Find where the given text appears and provide that cell's center as (x, y) coordinate. 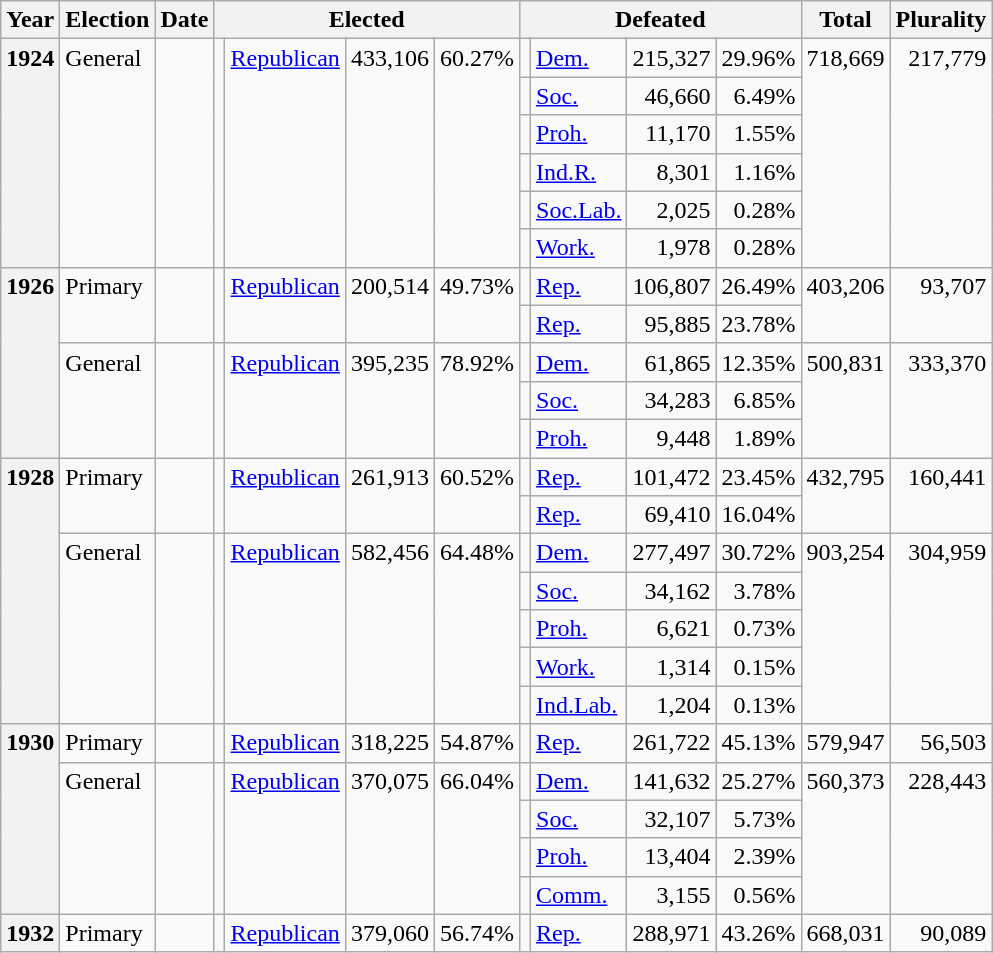
Soc.Lab. (579, 210)
668,031 (846, 933)
6.49% (758, 96)
13,404 (672, 857)
288,971 (672, 933)
Ind.R. (579, 172)
5.73% (758, 819)
1,978 (672, 248)
500,831 (846, 400)
1926 (30, 362)
78.92% (476, 400)
333,370 (941, 400)
Plurality (941, 20)
Election (108, 20)
1928 (30, 591)
3.78% (758, 591)
95,885 (672, 324)
11,170 (672, 134)
106,807 (672, 286)
217,779 (941, 153)
56.74% (476, 933)
16.04% (758, 515)
93,707 (941, 305)
403,206 (846, 305)
32,107 (672, 819)
23.78% (758, 324)
1.16% (758, 172)
560,373 (846, 838)
101,472 (672, 477)
Elected (367, 20)
3,155 (672, 895)
370,075 (390, 838)
6.85% (758, 400)
61,865 (672, 362)
432,795 (846, 496)
261,913 (390, 496)
8,301 (672, 172)
718,669 (846, 153)
160,441 (941, 496)
Total (846, 20)
379,060 (390, 933)
2.39% (758, 857)
23.45% (758, 477)
582,456 (390, 629)
0.13% (758, 705)
1.55% (758, 134)
66.04% (476, 838)
Defeated (660, 20)
Comm. (579, 895)
0.73% (758, 629)
26.49% (758, 286)
261,722 (672, 743)
1932 (30, 933)
141,632 (672, 781)
43.26% (758, 933)
Date (184, 20)
29.96% (758, 58)
56,503 (941, 743)
34,283 (672, 400)
215,327 (672, 58)
6,621 (672, 629)
1924 (30, 153)
318,225 (390, 743)
46,660 (672, 96)
12.35% (758, 362)
304,959 (941, 629)
903,254 (846, 629)
Year (30, 20)
25.27% (758, 781)
579,947 (846, 743)
277,497 (672, 553)
90,089 (941, 933)
1,314 (672, 667)
395,235 (390, 400)
69,410 (672, 515)
1.89% (758, 438)
433,106 (390, 153)
Ind.Lab. (579, 705)
54.87% (476, 743)
200,514 (390, 305)
1930 (30, 819)
228,443 (941, 838)
34,162 (672, 591)
64.48% (476, 629)
9,448 (672, 438)
0.15% (758, 667)
0.56% (758, 895)
49.73% (476, 305)
1,204 (672, 705)
45.13% (758, 743)
30.72% (758, 553)
60.27% (476, 153)
2,025 (672, 210)
60.52% (476, 496)
